Capture the cell that displays the provided text and extract its [x, y] central coordinate. 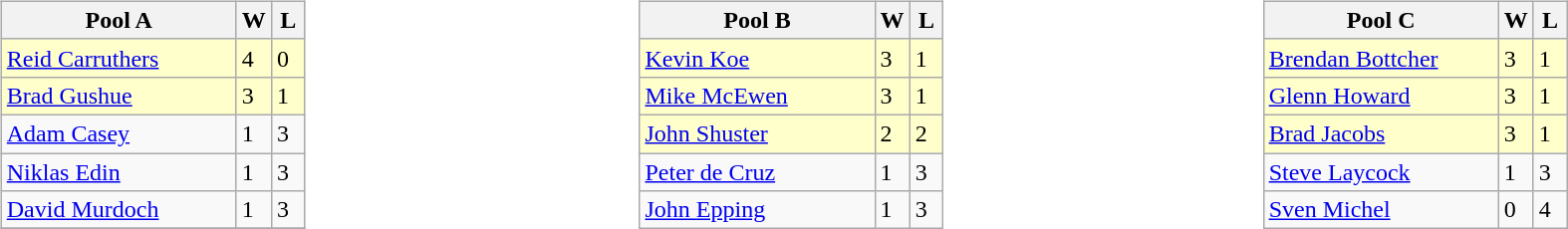
Sven Michel [1381, 210]
David Murdoch [119, 210]
Peter de Cruz [757, 172]
Steve Laycock [1381, 172]
Mike McEwen [757, 96]
Reid Carruthers [119, 58]
Glenn Howard [1381, 96]
Brad Jacobs [1381, 133]
Brad Gushue [119, 96]
Brendan Bottcher [1381, 58]
Kevin Koe [757, 58]
Pool C [1381, 20]
Niklas Edin [119, 172]
Pool B [757, 20]
John Shuster [757, 133]
John Epping [757, 210]
Pool A [119, 20]
Adam Casey [119, 133]
